Output the [x, y] coordinate of the center of the cell containing the given text.  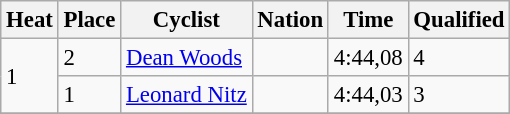
Place [89, 20]
Leonard Nitz [186, 95]
4:44,03 [368, 95]
3 [459, 95]
4 [459, 58]
Nation [290, 20]
Heat [30, 20]
Dean Woods [186, 58]
4:44,08 [368, 58]
2 [89, 58]
Qualified [459, 20]
Time [368, 20]
Cyclist [186, 20]
